Pinpoint the cell where the given text exists, returning its (x, y) midpoint coordinate. 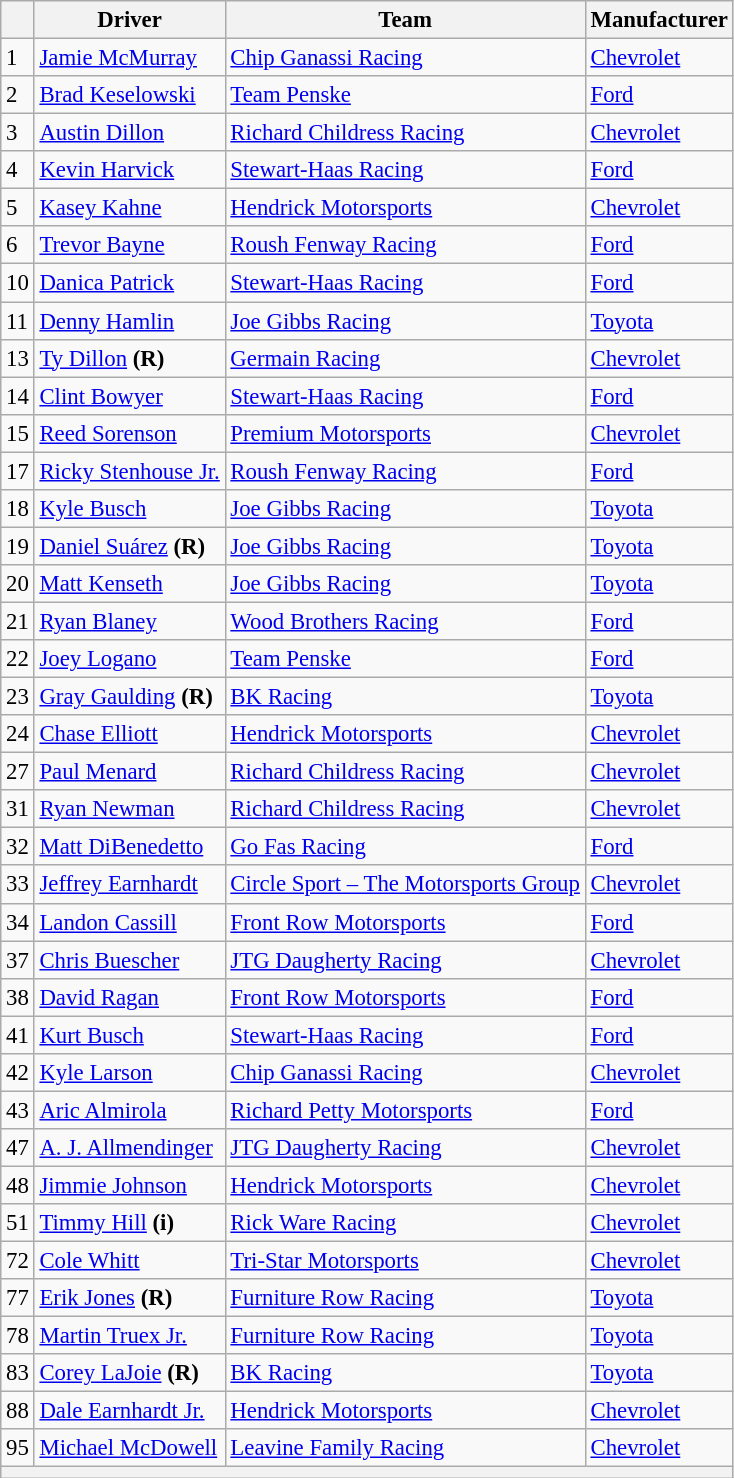
Reed Sorenson (130, 433)
27 (18, 772)
Go Fas Racing (405, 847)
42 (18, 1073)
Brad Keselowski (130, 95)
11 (18, 321)
48 (18, 1185)
Timmy Hill (i) (130, 1223)
Cole Whitt (130, 1261)
23 (18, 697)
Wood Brothers Racing (405, 621)
24 (18, 734)
22 (18, 659)
19 (18, 546)
Erik Jones (R) (130, 1298)
32 (18, 847)
3 (18, 133)
41 (18, 1035)
5 (18, 208)
Corey LaJoie (R) (130, 1373)
Richard Petty Motorsports (405, 1110)
51 (18, 1223)
43 (18, 1110)
Jamie McMurray (130, 58)
83 (18, 1373)
77 (18, 1298)
Landon Cassill (130, 922)
Trevor Bayne (130, 245)
Matt DiBenedetto (130, 847)
Denny Hamlin (130, 321)
14 (18, 396)
78 (18, 1336)
Chase Elliott (130, 734)
Ryan Newman (130, 809)
Ryan Blaney (130, 621)
Tri-Star Motorsports (405, 1261)
20 (18, 584)
Rick Ware Racing (405, 1223)
Kyle Larson (130, 1073)
Ty Dillon (R) (130, 358)
33 (18, 885)
15 (18, 433)
Circle Sport – The Motorsports Group (405, 885)
1 (18, 58)
Clint Bowyer (130, 396)
Jeffrey Earnhardt (130, 885)
Dale Earnhardt Jr. (130, 1411)
A. J. Allmendinger (130, 1148)
Team (405, 20)
Driver (130, 20)
David Ragan (130, 997)
Kasey Kahne (130, 208)
10 (18, 283)
Chris Buescher (130, 960)
Austin Dillon (130, 133)
4 (18, 170)
18 (18, 509)
Ricky Stenhouse Jr. (130, 471)
31 (18, 809)
Manufacturer (659, 20)
Martin Truex Jr. (130, 1336)
38 (18, 997)
Aric Almirola (130, 1110)
72 (18, 1261)
34 (18, 922)
6 (18, 245)
Matt Kenseth (130, 584)
Kevin Harvick (130, 170)
13 (18, 358)
47 (18, 1148)
95 (18, 1449)
Paul Menard (130, 772)
Michael McDowell (130, 1449)
Joey Logano (130, 659)
Kurt Busch (130, 1035)
Germain Racing (405, 358)
Jimmie Johnson (130, 1185)
Leavine Family Racing (405, 1449)
2 (18, 95)
Danica Patrick (130, 283)
17 (18, 471)
Daniel Suárez (R) (130, 546)
21 (18, 621)
88 (18, 1411)
Premium Motorsports (405, 433)
Gray Gaulding (R) (130, 697)
37 (18, 960)
Kyle Busch (130, 509)
